Pinpoint the cell where the given text exists, returning its [x, y] midpoint coordinate. 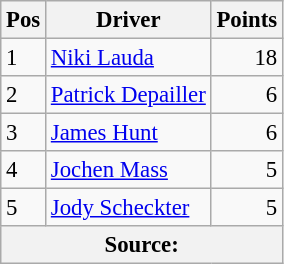
1 [24, 58]
Points [246, 20]
Pos [24, 20]
Niki Lauda [129, 58]
James Hunt [129, 133]
Patrick Depailler [129, 95]
Jody Scheckter [129, 208]
4 [24, 170]
Driver [129, 20]
18 [246, 58]
Jochen Mass [129, 170]
Source: [142, 245]
3 [24, 133]
2 [24, 95]
